Find where the given text appears and provide that cell's center as (X, Y) coordinate. 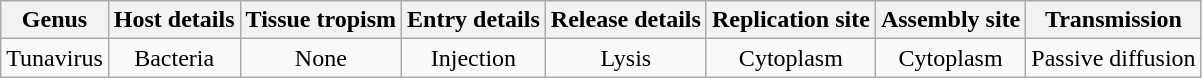
Genus (55, 20)
Lysis (626, 58)
Bacteria (174, 58)
Tissue tropism (321, 20)
Injection (474, 58)
Replication site (790, 20)
None (321, 58)
Transmission (1114, 20)
Passive diffusion (1114, 58)
Assembly site (950, 20)
Entry details (474, 20)
Release details (626, 20)
Host details (174, 20)
Tunavirus (55, 58)
